Provide the (X, Y) coordinate of the cell's center where the given text is located.  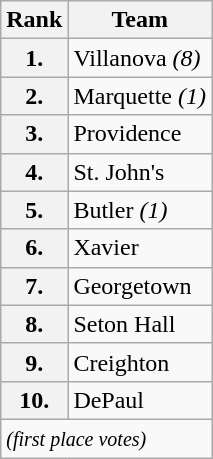
Creighton (140, 362)
Team (140, 20)
6. (34, 248)
8. (34, 324)
Providence (140, 134)
St. John's (140, 172)
4. (34, 172)
1. (34, 58)
9. (34, 362)
(first place votes) (106, 438)
DePaul (140, 400)
Georgetown (140, 286)
Marquette (1) (140, 96)
2. (34, 96)
3. (34, 134)
Butler (1) (140, 210)
10. (34, 400)
5. (34, 210)
Rank (34, 20)
Xavier (140, 248)
Seton Hall (140, 324)
7. (34, 286)
Villanova (8) (140, 58)
